Find where the given text appears and provide that cell's center as [X, Y] coordinate. 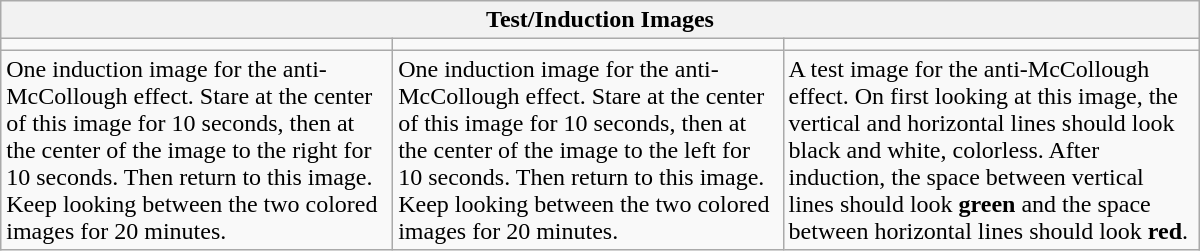
Test/Induction Images [600, 20]
